Capture the cell that displays the provided text and extract its [x, y] central coordinate. 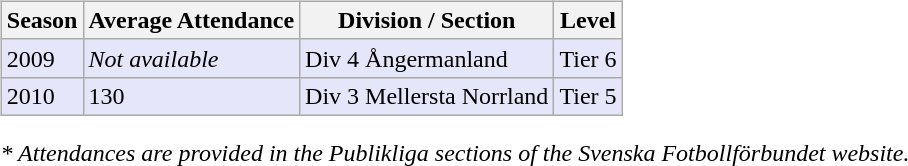
Not available [192, 58]
130 [192, 96]
2009 [42, 58]
Tier 6 [588, 58]
Division / Section [427, 20]
Div 3 Mellersta Norrland [427, 96]
2010 [42, 96]
Tier 5 [588, 96]
Level [588, 20]
Div 4 Ångermanland [427, 58]
Season [42, 20]
Average Attendance [192, 20]
